Scan for the cell matching the given text and deliver its [X, Y] coordinate at center. 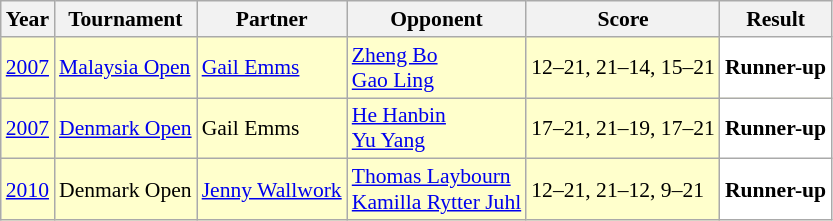
Jenny Wallwork [272, 190]
Opponent [437, 19]
2010 [28, 190]
He Hanbin Yu Yang [437, 128]
Malaysia Open [126, 68]
Partner [272, 19]
Score [623, 19]
Year [28, 19]
12–21, 21–14, 15–21 [623, 68]
Thomas Laybourn Kamilla Rytter Juhl [437, 190]
17–21, 21–19, 17–21 [623, 128]
Result [776, 19]
Tournament [126, 19]
Zheng Bo Gao Ling [437, 68]
12–21, 21–12, 9–21 [623, 190]
